Identify which cell holds the provided text, then report its [x, y] central coordinate. 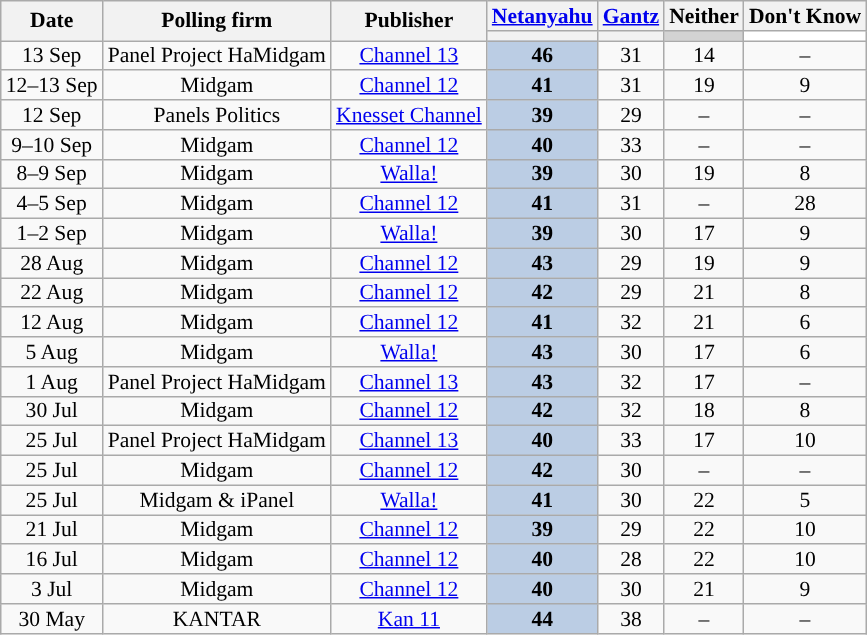
13 Sep [52, 56]
14 [704, 56]
4–5 Sep [52, 204]
46 [542, 56]
Kan 11 [409, 619]
Gantz [631, 16]
30 Jul [52, 411]
12–13 Sep [52, 86]
22 Aug [52, 293]
44 [542, 619]
KANTAR [217, 619]
9–10 Sep [52, 145]
3 Jul [52, 589]
5 [805, 500]
38 [631, 619]
28 Aug [52, 263]
8–9 Sep [52, 174]
Panels Politics [217, 115]
Neither [704, 16]
Knesset Channel [409, 115]
18 [704, 411]
Don't Know [805, 16]
Netanyahu [542, 16]
Publisher [409, 21]
Polling firm [217, 21]
Midgam & iPanel [217, 500]
1–2 Sep [52, 234]
12 Aug [52, 323]
30 May [52, 619]
12 Sep [52, 115]
5 Aug [52, 352]
1 Aug [52, 382]
21 Jul [52, 530]
16 Jul [52, 560]
Date [52, 21]
